Return the [X, Y] coordinate for the center point of the cell that contains the specified text.  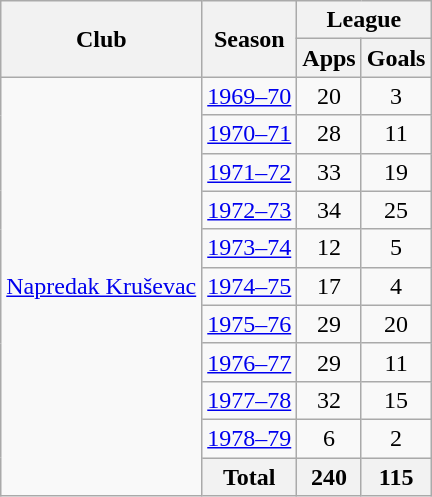
17 [329, 286]
Napredak Kruševac [102, 286]
19 [396, 172]
25 [396, 210]
5 [396, 248]
33 [329, 172]
1976–77 [250, 362]
32 [329, 400]
12 [329, 248]
League [364, 20]
6 [329, 438]
1973–74 [250, 248]
Season [250, 39]
Club [102, 39]
1974–75 [250, 286]
1975–76 [250, 324]
1978–79 [250, 438]
1971–72 [250, 172]
Total [250, 477]
240 [329, 477]
1977–78 [250, 400]
15 [396, 400]
34 [329, 210]
Goals [396, 58]
115 [396, 477]
3 [396, 96]
4 [396, 286]
28 [329, 134]
1969–70 [250, 96]
1972–73 [250, 210]
1970–71 [250, 134]
Apps [329, 58]
2 [396, 438]
